Scan for the cell matching the given text and deliver its (x, y) coordinate at center. 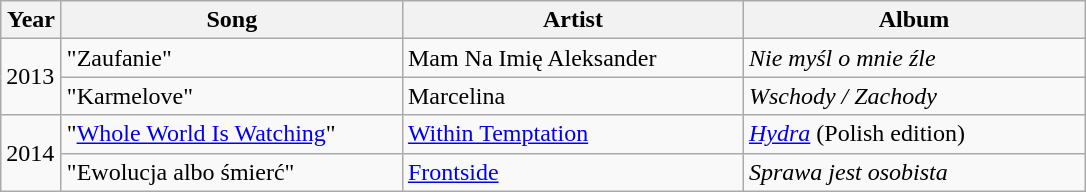
Hydra (Polish edition) (914, 134)
Sprawa jest osobista (914, 172)
Album (914, 20)
Nie myśl o mnie źle (914, 58)
Mam Na Imię Aleksander (572, 58)
Year (32, 20)
Song (232, 20)
Within Temptation (572, 134)
"Zaufanie" (232, 58)
Frontside (572, 172)
"Ewolucja albo śmierć" (232, 172)
2013 (32, 77)
Marcelina (572, 96)
"Whole World Is Watching" (232, 134)
Artist (572, 20)
2014 (32, 153)
Wschody / Zachody (914, 96)
"Karmelove" (232, 96)
